From the cell containing the given text, extract its center point as [x, y] coordinate. 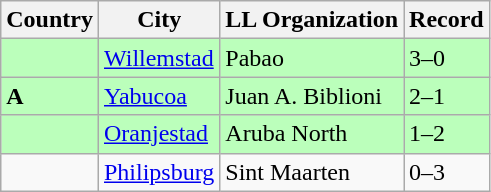
Willemstad [158, 58]
3–0 [447, 58]
A [50, 96]
Country [50, 20]
0–3 [447, 172]
City [158, 20]
Oranjestad [158, 134]
LL Organization [312, 20]
Record [447, 20]
1–2 [447, 134]
Pabao [312, 58]
Juan A. Biblioni [312, 96]
2–1 [447, 96]
Yabucoa [158, 96]
Philipsburg [158, 172]
Sint Maarten [312, 172]
Aruba North [312, 134]
